Provide the [x, y] coordinate of the cell's center where the given text is located.  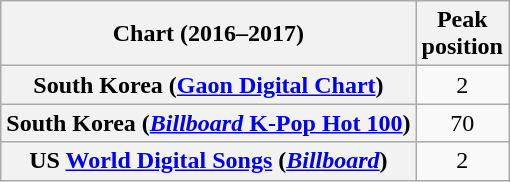
Chart (2016–2017) [208, 34]
South Korea (Gaon Digital Chart) [208, 85]
70 [462, 123]
Peakposition [462, 34]
US World Digital Songs (Billboard) [208, 161]
South Korea (Billboard K-Pop Hot 100) [208, 123]
